From the cell containing the given text, extract its center point as (X, Y) coordinate. 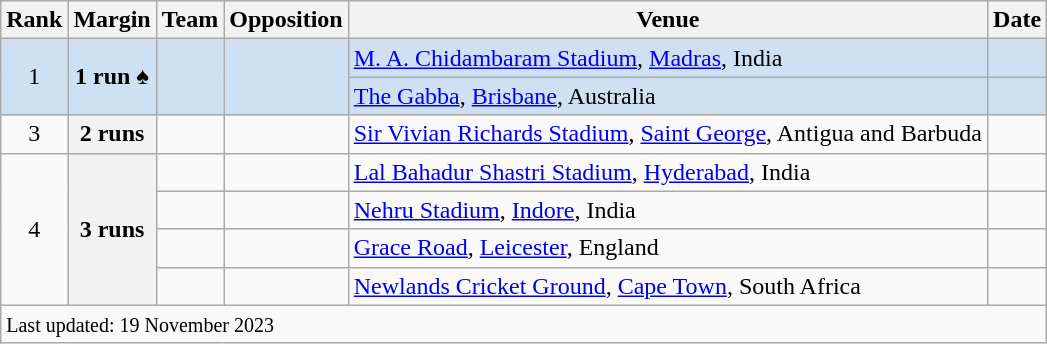
3 (34, 134)
Nehru Stadium, Indore, India (668, 210)
3 runs (112, 229)
Last updated: 19 November 2023 (524, 324)
Date (1018, 20)
Opposition (286, 20)
1 (34, 77)
Venue (668, 20)
The Gabba, Brisbane, Australia (668, 96)
1 run ♠ (112, 77)
Newlands Cricket Ground, Cape Town, South Africa (668, 286)
Grace Road, Leicester, England (668, 248)
2 runs (112, 134)
Sir Vivian Richards Stadium, Saint George, Antigua and Barbuda (668, 134)
Team (190, 20)
4 (34, 229)
Margin (112, 20)
M. A. Chidambaram Stadium, Madras, India (668, 58)
Lal Bahadur Shastri Stadium, Hyderabad, India (668, 172)
Rank (34, 20)
